Capture the cell that displays the provided text and extract its [x, y] central coordinate. 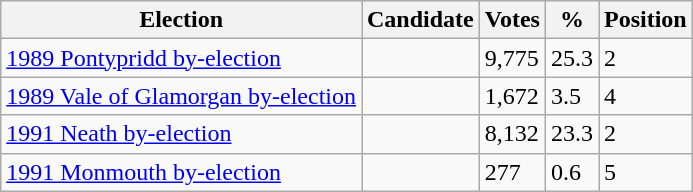
Votes [512, 20]
1991 Neath by-election [182, 134]
0.6 [572, 172]
% [572, 20]
1989 Vale of Glamorgan by-election [182, 96]
Election [182, 20]
1989 Pontypridd by-election [182, 58]
8,132 [512, 134]
4 [645, 96]
Position [645, 20]
9,775 [512, 58]
25.3 [572, 58]
1,672 [512, 96]
23.3 [572, 134]
5 [645, 172]
1991 Monmouth by-election [182, 172]
277 [512, 172]
Candidate [421, 20]
3.5 [572, 96]
